Return the [X, Y] coordinate for the center point of the cell that contains the specified text.  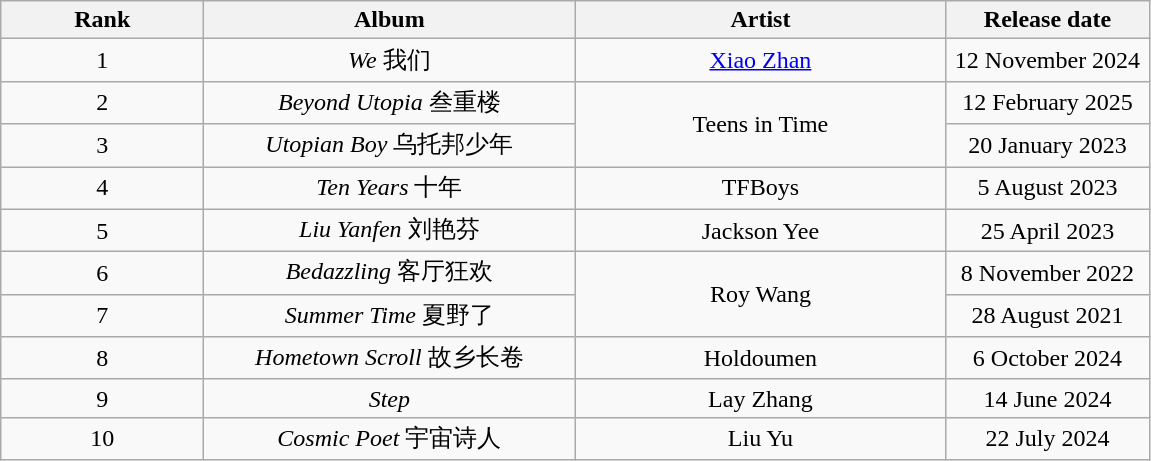
28 August 2021 [1048, 316]
1 [102, 60]
Ten Years 十年 [390, 188]
Rank [102, 20]
6 October 2024 [1048, 358]
Release date [1048, 20]
25 April 2023 [1048, 230]
Hometown Scroll 故乡长卷 [390, 358]
3 [102, 146]
9 [102, 398]
14 June 2024 [1048, 398]
Cosmic Poet 宇宙诗人 [390, 438]
Holdoumen [760, 358]
Album [390, 20]
TFBoys [760, 188]
5 August 2023 [1048, 188]
2 [102, 102]
Bedazzling 客厅狂欢 [390, 274]
8 [102, 358]
Utopian Boy 乌托邦少年 [390, 146]
8 November 2022 [1048, 274]
Step [390, 398]
Summer Time 夏野了 [390, 316]
12 February 2025 [1048, 102]
10 [102, 438]
Liu Yanfen 刘艳芬 [390, 230]
Jackson Yee [760, 230]
22 July 2024 [1048, 438]
Lay Zhang [760, 398]
Roy Wang [760, 294]
5 [102, 230]
Liu Yu [760, 438]
7 [102, 316]
Beyond Utopia 叁重楼 [390, 102]
We 我们 [390, 60]
12 November 2024 [1048, 60]
6 [102, 274]
Xiao Zhan [760, 60]
Teens in Time [760, 124]
4 [102, 188]
Artist [760, 20]
20 January 2023 [1048, 146]
